Find where the given text appears and provide that cell's center as (x, y) coordinate. 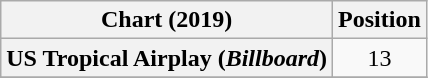
US Tropical Airplay (Billboard) (167, 58)
13 (380, 58)
Chart (2019) (167, 20)
Position (380, 20)
